Provide the (X, Y) coordinate of the cell's center where the given text is located.  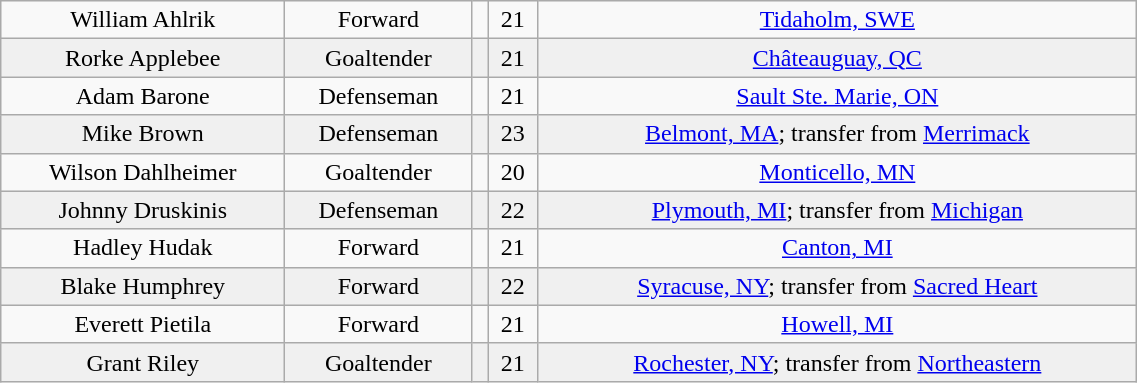
Monticello, MN (838, 172)
William Ahlrik (143, 20)
Mike Brown (143, 134)
Howell, MI (838, 324)
23 (513, 134)
Rochester, NY; transfer from Northeastern (838, 362)
Sault Ste. Marie, ON (838, 96)
Johnny Druskinis (143, 210)
Rorke Applebee (143, 58)
Châteauguay, QC (838, 58)
Hadley Hudak (143, 248)
Blake Humphrey (143, 286)
Syracuse, NY; transfer from Sacred Heart (838, 286)
20 (513, 172)
Grant Riley (143, 362)
Belmont, MA; transfer from Merrimack (838, 134)
Adam Barone (143, 96)
Wilson Dahlheimer (143, 172)
Everett Pietila (143, 324)
Canton, MI (838, 248)
Plymouth, MI; transfer from Michigan (838, 210)
Tidaholm, SWE (838, 20)
